Capture the cell that displays the provided text and extract its (X, Y) central coordinate. 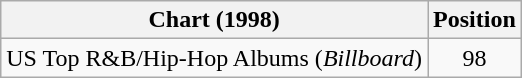
98 (475, 58)
Position (475, 20)
Chart (1998) (214, 20)
US Top R&B/Hip-Hop Albums (Billboard) (214, 58)
